Capture the cell that displays the provided text and extract its (X, Y) central coordinate. 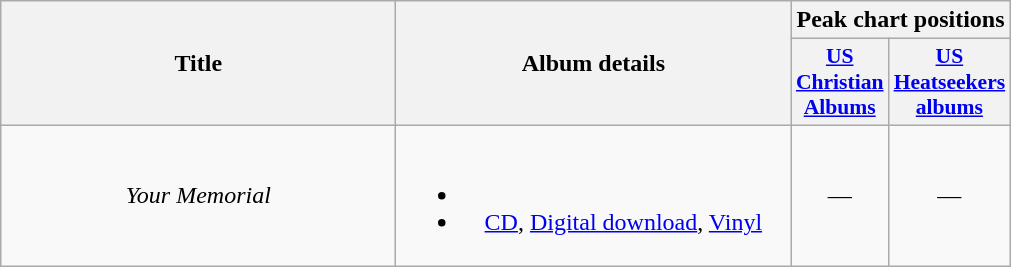
USHeatseekers albums (950, 82)
Album details (594, 64)
Title (198, 64)
CD, Digital download, Vinyl (594, 195)
Peak chart positions (900, 20)
Your Memorial (198, 195)
USChristian Albums (840, 82)
